Identify which cell holds the provided text, then report its (x, y) central coordinate. 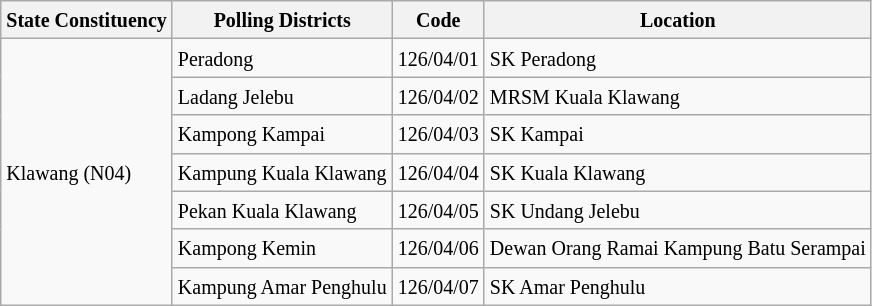
Kampung Amar Penghulu (282, 286)
SK Kuala Klawang (678, 172)
Pekan Kuala Klawang (282, 210)
126/04/07 (438, 286)
126/04/02 (438, 96)
Kampong Kemin (282, 248)
Ladang Jelebu (282, 96)
Dewan Orang Ramai Kampung Batu Serampai (678, 248)
Kampung Kuala Klawang (282, 172)
Klawang (N04) (87, 172)
MRSM Kuala Klawang (678, 96)
Peradong (282, 58)
126/04/05 (438, 210)
Polling Districts (282, 20)
SK Kampai (678, 134)
126/04/01 (438, 58)
126/04/03 (438, 134)
126/04/04 (438, 172)
State Constituency (87, 20)
SK Undang Jelebu (678, 210)
Code (438, 20)
SK Amar Penghulu (678, 286)
Kampong Kampai (282, 134)
Location (678, 20)
SK Peradong (678, 58)
126/04/06 (438, 248)
